Capture the cell that displays the provided text and extract its [X, Y] central coordinate. 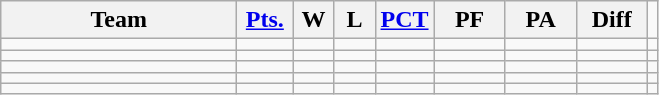
PA [540, 20]
L [354, 20]
PCT [404, 20]
PF [470, 20]
W [314, 20]
Team [119, 20]
Diff [612, 20]
Pts. [265, 20]
